Scan for the cell matching the given text and deliver its (x, y) coordinate at center. 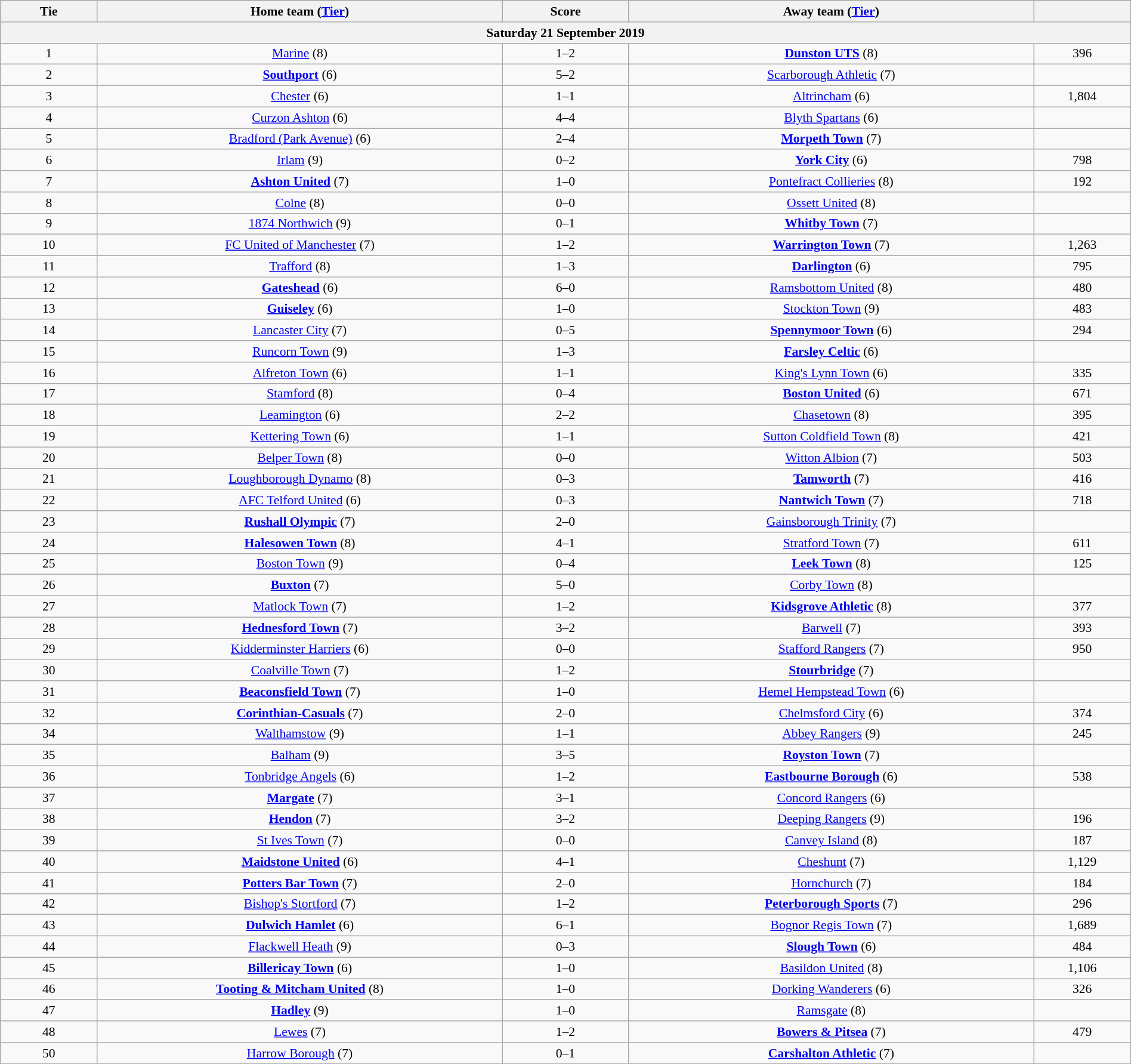
Chester (6) (299, 97)
4 (49, 118)
27 (49, 607)
46 (49, 989)
Darlington (6) (832, 267)
Nantwich Town (7) (832, 501)
Irlam (9) (299, 161)
Altrincham (6) (832, 97)
16 (49, 373)
Boston Town (9) (299, 564)
480 (1082, 288)
Potters Bar Town (7) (299, 883)
9 (49, 224)
17 (49, 394)
12 (49, 288)
Dunston UTS (8) (832, 54)
4–4 (565, 118)
Loughborough Dynamo (8) (299, 479)
6–1 (565, 926)
5 (49, 139)
6–0 (565, 288)
Morpeth Town (7) (832, 139)
Alfreton Town (6) (299, 373)
Gateshead (6) (299, 288)
421 (1082, 437)
31 (49, 692)
Runcorn Town (9) (299, 351)
Lewes (7) (299, 1032)
20 (49, 458)
13 (49, 309)
Cheshunt (7) (832, 862)
Hemel Hempstead Town (6) (832, 692)
Matlock Town (7) (299, 607)
Leek Town (8) (832, 564)
Canvey Island (8) (832, 841)
Dorking Wanderers (6) (832, 989)
Curzon Ashton (6) (299, 118)
Corby Town (8) (832, 585)
Slough Town (6) (832, 947)
Buxton (7) (299, 585)
671 (1082, 394)
42 (49, 904)
1,129 (1082, 862)
Leamington (6) (299, 415)
798 (1082, 161)
5–2 (565, 75)
Deeping Rangers (9) (832, 819)
York City (6) (832, 161)
Walthamstow (9) (299, 734)
34 (49, 734)
5–0 (565, 585)
Southport (6) (299, 75)
Sutton Coldfield Town (8) (832, 437)
50 (49, 1053)
Concord Rangers (6) (832, 798)
24 (49, 543)
125 (1082, 564)
King's Lynn Town (6) (832, 373)
Stratford Town (7) (832, 543)
Kidderminster Harriers (6) (299, 649)
Hednesford Town (7) (299, 628)
7 (49, 181)
Guiseley (6) (299, 309)
Harrow Borough (7) (299, 1053)
48 (49, 1032)
Basildon United (8) (832, 968)
39 (49, 841)
32 (49, 713)
0–5 (565, 331)
Home team (Tier) (299, 11)
Halesowen Town (8) (299, 543)
Trafford (8) (299, 267)
6 (49, 161)
St Ives Town (7) (299, 841)
184 (1082, 883)
Flackwell Heath (9) (299, 947)
Whitby Town (7) (832, 224)
Gainsborough Trinity (7) (832, 522)
Stamford (8) (299, 394)
Bradford (Park Avenue) (6) (299, 139)
395 (1082, 415)
294 (1082, 331)
483 (1082, 309)
1874 Northwich (9) (299, 224)
Marine (8) (299, 54)
416 (1082, 479)
Margate (7) (299, 798)
Abbey Rangers (9) (832, 734)
296 (1082, 904)
40 (49, 862)
Stafford Rangers (7) (832, 649)
Away team (Tier) (832, 11)
Chelmsford City (6) (832, 713)
25 (49, 564)
Ossett United (8) (832, 203)
Corinthian-Casuals (7) (299, 713)
1,263 (1082, 245)
718 (1082, 501)
14 (49, 331)
335 (1082, 373)
Peterborough Sports (7) (832, 904)
11 (49, 267)
Maidstone United (6) (299, 862)
Boston United (6) (832, 394)
28 (49, 628)
Bishop's Stortford (7) (299, 904)
Eastbourne Borough (6) (832, 777)
38 (49, 819)
47 (49, 1011)
377 (1082, 607)
1 (49, 54)
192 (1082, 181)
Belper Town (8) (299, 458)
37 (49, 798)
21 (49, 479)
Ramsgate (8) (832, 1011)
Witton Albion (7) (832, 458)
479 (1082, 1032)
503 (1082, 458)
3 (49, 97)
393 (1082, 628)
Billericay Town (6) (299, 968)
Rushall Olympic (7) (299, 522)
Bognor Regis Town (7) (832, 926)
43 (49, 926)
Bowers & Pitsea (7) (832, 1032)
Royston Town (7) (832, 755)
Warrington Town (7) (832, 245)
795 (1082, 267)
30 (49, 671)
3–5 (565, 755)
FC United of Manchester (7) (299, 245)
35 (49, 755)
2–2 (565, 415)
22 (49, 501)
Ashton United (7) (299, 181)
36 (49, 777)
2–4 (565, 139)
29 (49, 649)
396 (1082, 54)
Colne (8) (299, 203)
Scarborough Athletic (7) (832, 75)
3–1 (565, 798)
Balham (9) (299, 755)
1,804 (1082, 97)
AFC Telford United (6) (299, 501)
Farsley Celtic (6) (832, 351)
950 (1082, 649)
Stockton Town (9) (832, 309)
Barwell (7) (832, 628)
Beaconsfield Town (7) (299, 692)
484 (1082, 947)
0–2 (565, 161)
Pontefract Collieries (8) (832, 181)
Tamworth (7) (832, 479)
1,689 (1082, 926)
23 (49, 522)
Stourbridge (7) (832, 671)
8 (49, 203)
Lancaster City (7) (299, 331)
Saturday 21 September 2019 (565, 33)
Tooting & Mitcham United (8) (299, 989)
Hadley (9) (299, 1011)
18 (49, 415)
245 (1082, 734)
374 (1082, 713)
187 (1082, 841)
Tie (49, 11)
Dulwich Hamlet (6) (299, 926)
Spennymoor Town (6) (832, 331)
Hendon (7) (299, 819)
2 (49, 75)
10 (49, 245)
196 (1082, 819)
Coalville Town (7) (299, 671)
Kidsgrove Athletic (8) (832, 607)
44 (49, 947)
Chasetown (8) (832, 415)
26 (49, 585)
15 (49, 351)
Ramsbottom United (8) (832, 288)
Kettering Town (6) (299, 437)
45 (49, 968)
538 (1082, 777)
19 (49, 437)
611 (1082, 543)
1,106 (1082, 968)
Score (565, 11)
Tonbridge Angels (6) (299, 777)
Blyth Spartans (6) (832, 118)
Carshalton Athletic (7) (832, 1053)
326 (1082, 989)
Hornchurch (7) (832, 883)
41 (49, 883)
